Return (X, Y) of the center of cell containing provided text 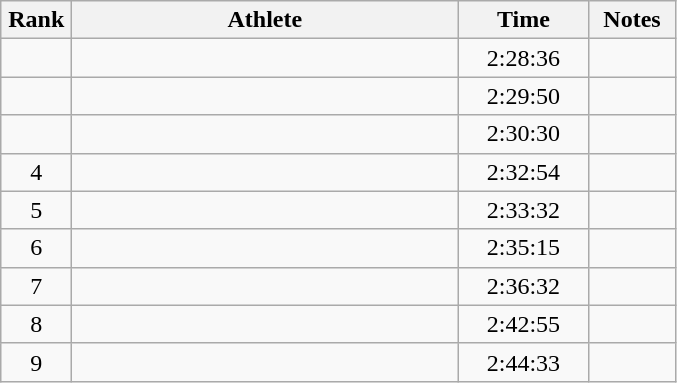
9 (36, 362)
2:29:50 (524, 96)
Rank (36, 20)
2:44:33 (524, 362)
2:32:54 (524, 172)
2:42:55 (524, 324)
7 (36, 286)
6 (36, 248)
Time (524, 20)
8 (36, 324)
2:36:32 (524, 286)
2:33:32 (524, 210)
Athlete (265, 20)
4 (36, 172)
2:35:15 (524, 248)
5 (36, 210)
2:28:36 (524, 58)
Notes (632, 20)
2:30:30 (524, 134)
